Extract the [x, y] coordinate from the center of the cell holding the provided text.  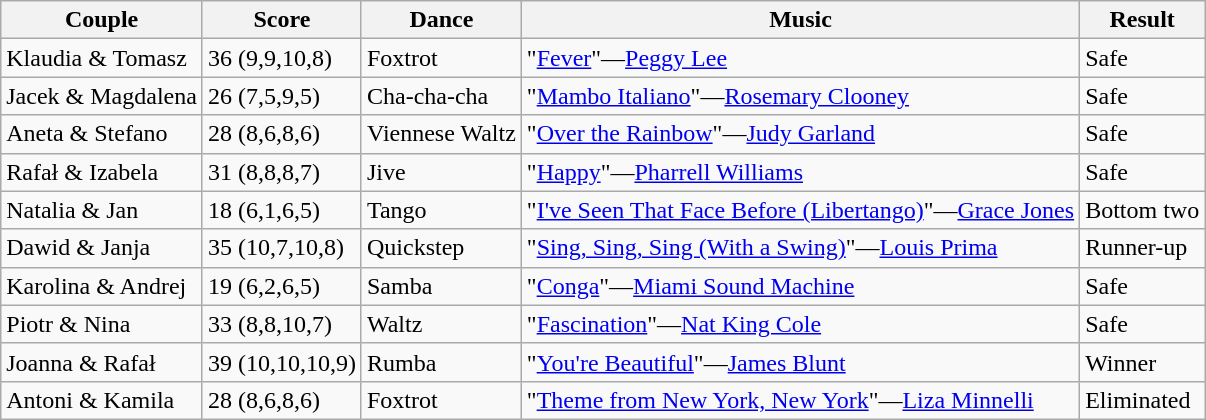
Winner [1142, 362]
"Conga"—Miami Sound Machine [800, 286]
Antoni & Kamila [102, 400]
Karolina & Andrej [102, 286]
Waltz [441, 324]
26 (7,5,9,5) [282, 96]
33 (8,8,10,7) [282, 324]
18 (6,1,6,5) [282, 210]
Music [800, 20]
Natalia & Jan [102, 210]
Eliminated [1142, 400]
19 (6,2,6,5) [282, 286]
Couple [102, 20]
Rafał & Izabela [102, 172]
Tango [441, 210]
39 (10,10,10,9) [282, 362]
Aneta & Stefano [102, 134]
Viennese Waltz [441, 134]
"Over the Rainbow"—Judy Garland [800, 134]
Jacek & Magdalena [102, 96]
"Fascination"—Nat King Cole [800, 324]
Result [1142, 20]
Cha-cha-cha [441, 96]
Runner-up [1142, 248]
"Fever"—Peggy Lee [800, 58]
Score [282, 20]
36 (9,9,10,8) [282, 58]
Dance [441, 20]
35 (10,7,10,8) [282, 248]
Bottom two [1142, 210]
"I've Seen That Face Before (Libertango)"—Grace Jones [800, 210]
"Mambo Italiano"—Rosemary Clooney [800, 96]
Joanna & Rafał [102, 362]
"Happy"—Pharrell Williams [800, 172]
"You're Beautiful"—James Blunt [800, 362]
"Sing, Sing, Sing (With a Swing)"—Louis Prima [800, 248]
Piotr & Nina [102, 324]
"Theme from New York, New York"—Liza Minnelli [800, 400]
Klaudia & Tomasz [102, 58]
Dawid & Janja [102, 248]
Rumba [441, 362]
31 (8,8,8,7) [282, 172]
Jive [441, 172]
Samba [441, 286]
Quickstep [441, 248]
